Scan for the cell matching the given text and deliver its [x, y] coordinate at center. 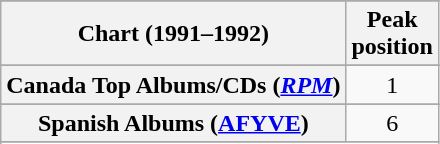
6 [392, 123]
Chart (1991–1992) [174, 34]
Peakposition [392, 34]
Spanish Albums (AFYVE) [174, 123]
1 [392, 85]
Canada Top Albums/CDs (RPM) [174, 85]
